Extract the [x, y] coordinate from the center of the cell holding the provided text.  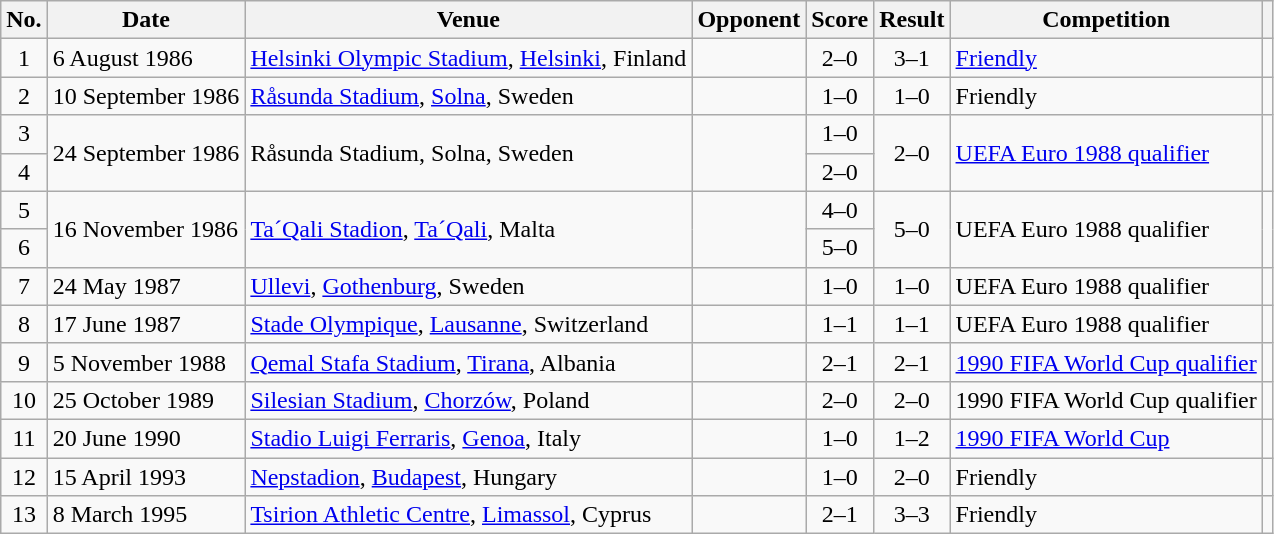
1 [24, 58]
9 [24, 362]
25 October 1989 [146, 400]
24 September 1986 [146, 153]
10 September 1986 [146, 96]
3–3 [912, 515]
Silesian Stadium, Chorzów, Poland [468, 400]
Result [912, 20]
8 March 1995 [146, 515]
Ullevi, Gothenburg, Sweden [468, 286]
6 [24, 248]
10 [24, 400]
4 [24, 172]
1990 FIFA World Cup [1106, 438]
4–0 [840, 210]
13 [24, 515]
3–1 [912, 58]
Date [146, 20]
3 [24, 134]
5 [24, 210]
16 November 1986 [146, 229]
12 [24, 477]
2 [24, 96]
No. [24, 20]
5 November 1988 [146, 362]
Helsinki Olympic Stadium, Helsinki, Finland [468, 58]
24 May 1987 [146, 286]
Stade Olympique, Lausanne, Switzerland [468, 324]
15 April 1993 [146, 477]
11 [24, 438]
Qemal Stafa Stadium, Tirana, Albania [468, 362]
Nepstadion, Budapest, Hungary [468, 477]
Opponent [749, 20]
Tsirion Athletic Centre, Limassol, Cyprus [468, 515]
Score [840, 20]
7 [24, 286]
8 [24, 324]
Ta´Qali Stadion, Ta´Qali, Malta [468, 229]
1–2 [912, 438]
17 June 1987 [146, 324]
Venue [468, 20]
Stadio Luigi Ferraris, Genoa, Italy [468, 438]
20 June 1990 [146, 438]
6 August 1986 [146, 58]
Competition [1106, 20]
